Identify which cell holds the provided text, then report its [X, Y] central coordinate. 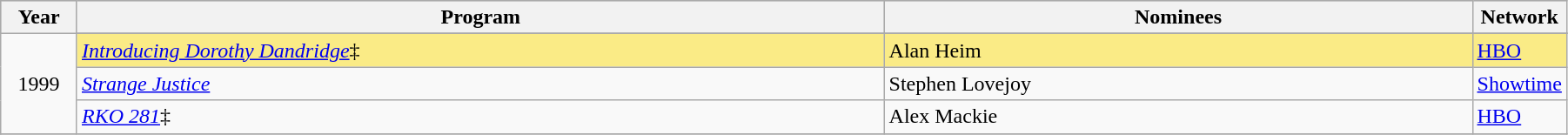
Program [480, 17]
Strange Justice [480, 84]
Year [39, 17]
Alan Heim [1178, 51]
Showtime [1519, 84]
1999 [39, 84]
Network [1519, 17]
Alex Mackie [1178, 117]
Introducing Dorothy Dandridge‡ [480, 51]
RKO 281‡ [480, 117]
Stephen Lovejoy [1178, 84]
Nominees [1178, 17]
